Return the [x, y] coordinate for the center point of the cell that contains the specified text.  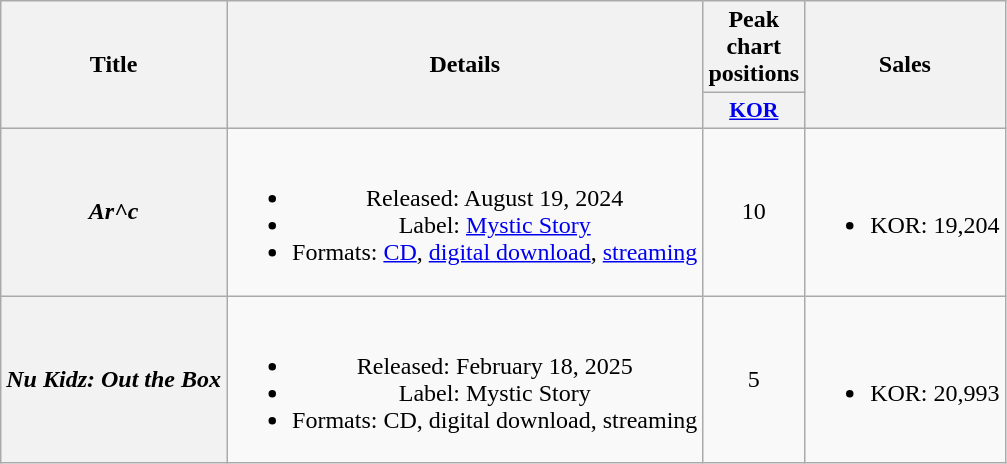
10 [754, 212]
Details [465, 65]
Sales [905, 65]
Released: August 19, 2024Label: Mystic StoryFormats: CD, digital download, streaming [465, 212]
Title [114, 65]
Peak chart positions [754, 47]
Nu Kidz: Out the Box [114, 380]
5 [754, 380]
KOR [754, 111]
KOR: 20,993 [905, 380]
Released: February 18, 2025Label: Mystic StoryFormats: CD, digital download, streaming [465, 380]
Ar^c [114, 212]
KOR: 19,204 [905, 212]
